Scan for the cell matching the given text and deliver its [X, Y] coordinate at center. 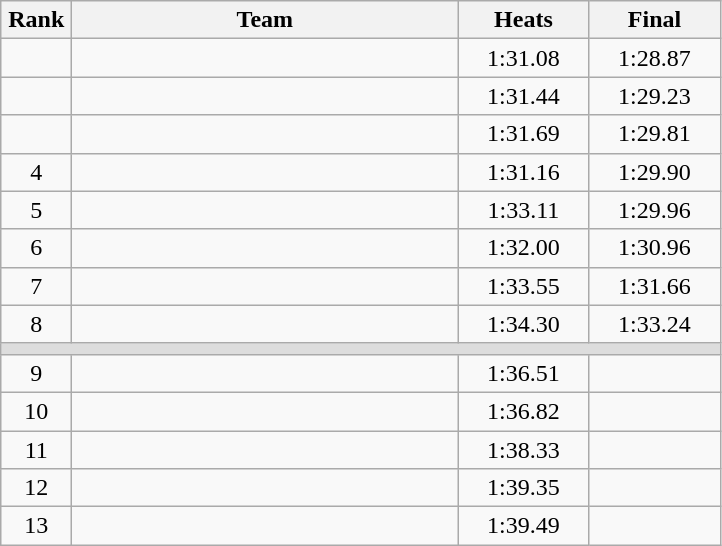
1:33.55 [524, 286]
10 [36, 411]
1:31.66 [654, 286]
4 [36, 172]
1:33.24 [654, 324]
1:28.87 [654, 58]
13 [36, 526]
1:39.49 [524, 526]
Final [654, 20]
1:36.51 [524, 373]
12 [36, 488]
1:31.08 [524, 58]
1:29.81 [654, 134]
6 [36, 248]
1:29.96 [654, 210]
1:32.00 [524, 248]
1:31.16 [524, 172]
1:29.90 [654, 172]
1:39.35 [524, 488]
Rank [36, 20]
1:31.69 [524, 134]
8 [36, 324]
11 [36, 449]
1:31.44 [524, 96]
1:38.33 [524, 449]
9 [36, 373]
Heats [524, 20]
Team [265, 20]
1:34.30 [524, 324]
1:30.96 [654, 248]
1:36.82 [524, 411]
5 [36, 210]
1:29.23 [654, 96]
1:33.11 [524, 210]
7 [36, 286]
